Return [X, Y] of the center of cell containing provided text 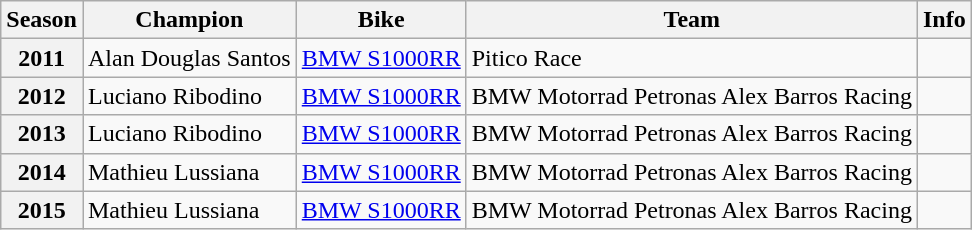
Alan Douglas Santos [189, 58]
2014 [42, 172]
2012 [42, 96]
Info [944, 20]
Champion [189, 20]
2013 [42, 134]
Bike [381, 20]
2015 [42, 210]
Season [42, 20]
Pitico Race [692, 58]
Team [692, 20]
2011 [42, 58]
